Locate the cell with the specified text and output its [X, Y] center coordinate. 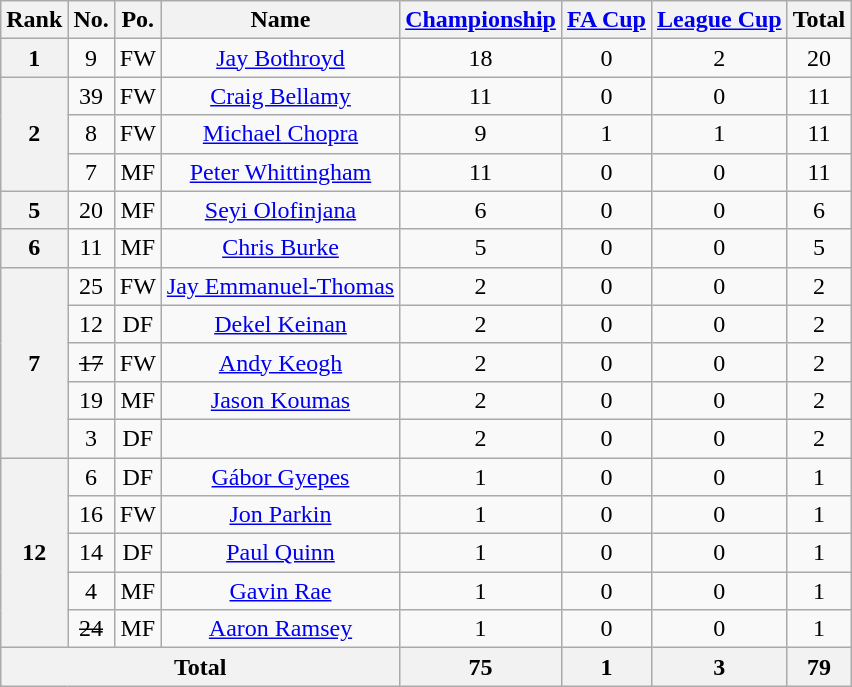
No. [91, 20]
16 [91, 515]
Championship [481, 20]
Aaron Ramsey [280, 629]
Gavin Rae [280, 591]
79 [819, 667]
17 [91, 362]
Rank [34, 20]
25 [91, 286]
Paul Quinn [280, 553]
Gábor Gyepes [280, 477]
Michael Chopra [280, 134]
Jason Koumas [280, 400]
League Cup [719, 20]
Chris Burke [280, 248]
24 [91, 629]
Dekel Keinan [280, 324]
Craig Bellamy [280, 96]
Jay Emmanuel-Thomas [280, 286]
39 [91, 96]
Po. [138, 20]
Peter Whittingham [280, 172]
75 [481, 667]
Jay Bothroyd [280, 58]
Andy Keogh [280, 362]
4 [91, 591]
Jon Parkin [280, 515]
Seyi Olofinjana [280, 210]
Name [280, 20]
18 [481, 58]
14 [91, 553]
FA Cup [606, 20]
19 [91, 400]
8 [91, 134]
